Return the [x, y] coordinate for the center point of the cell that contains the specified text.  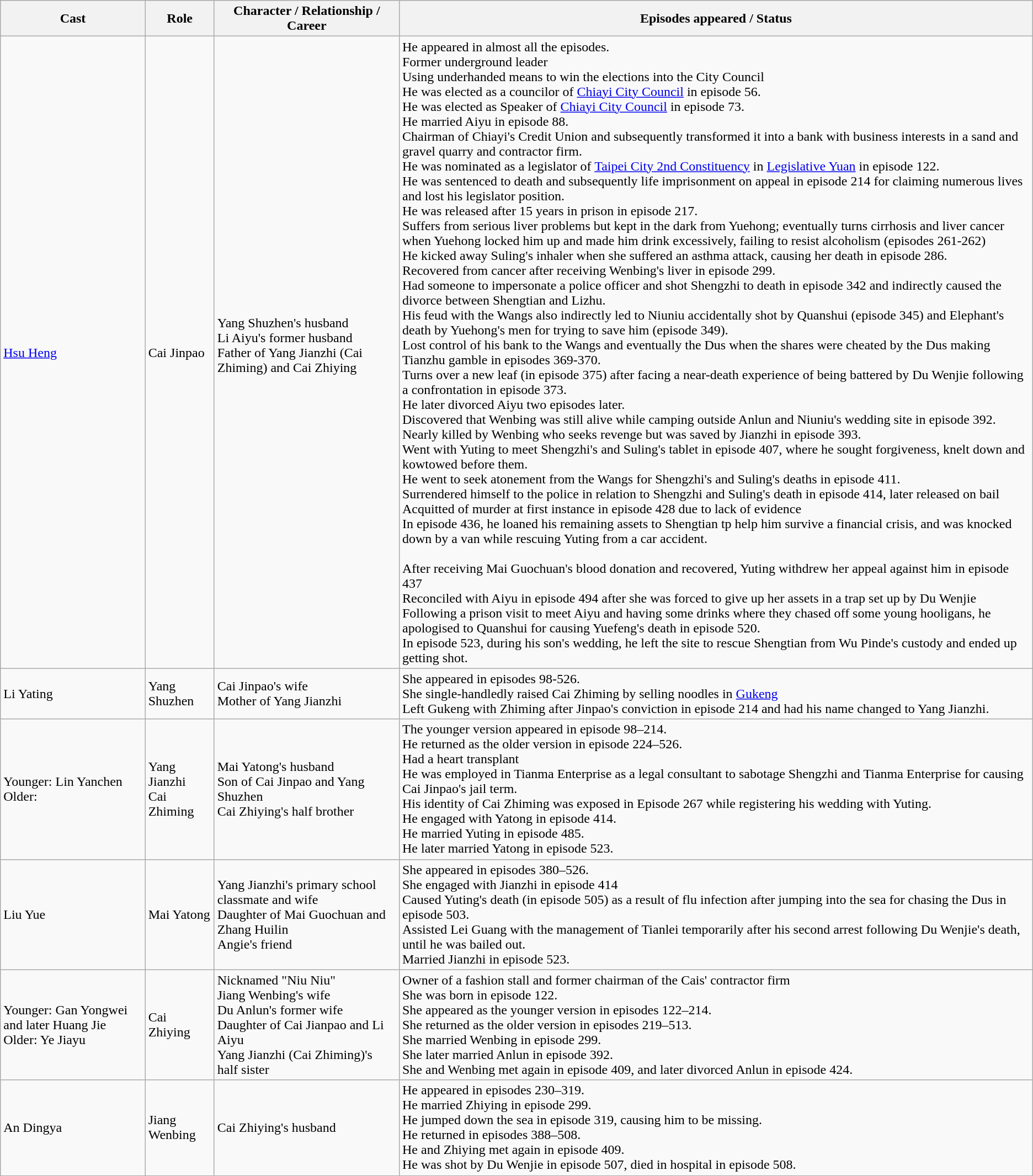
Cai Zhiying's husband [307, 1128]
Li Yating [73, 694]
Yang Shuzhen's husband Li Aiyu's former husband Father of Yang Jianzhi (Cai Zhiming) and Cai Zhiying [307, 352]
Character / Relationship / Career [307, 19]
Liu Yue [73, 914]
An Dingya [73, 1128]
Cast [73, 19]
Role [180, 19]
Hsu Heng [73, 352]
Yang Jianzhi Cai Zhiming [180, 789]
Cai Jinpao's wife Mother of Yang Jianzhi [307, 694]
Mai Yatong's husband Son of Cai Jinpao and Yang Shuzhen Cai Zhiying's half brother [307, 789]
Younger: Lin Yanchen Older: [73, 789]
Nicknamed "Niu Niu" Jiang Wenbing's wife Du Anlun's former wife Daughter of Cai Jianpao and Li Aiyu Yang Jianzhi (Cai Zhiming)'s half sister [307, 1025]
Yang Jianzhi's primary school classmate and wife Daughter of Mai Guochuan and Zhang Huilin Angie's friend [307, 914]
Younger: Gan Yongwei and later Huang Jie Older: Ye Jiayu [73, 1025]
Cai Zhiying [180, 1025]
Cai Jinpao [180, 352]
Jiang Wenbing [180, 1128]
Episodes appeared / Status [716, 19]
Yang Shuzhen [180, 694]
Mai Yatong [180, 914]
